Locate the cell with the specified text and output its [x, y] center coordinate. 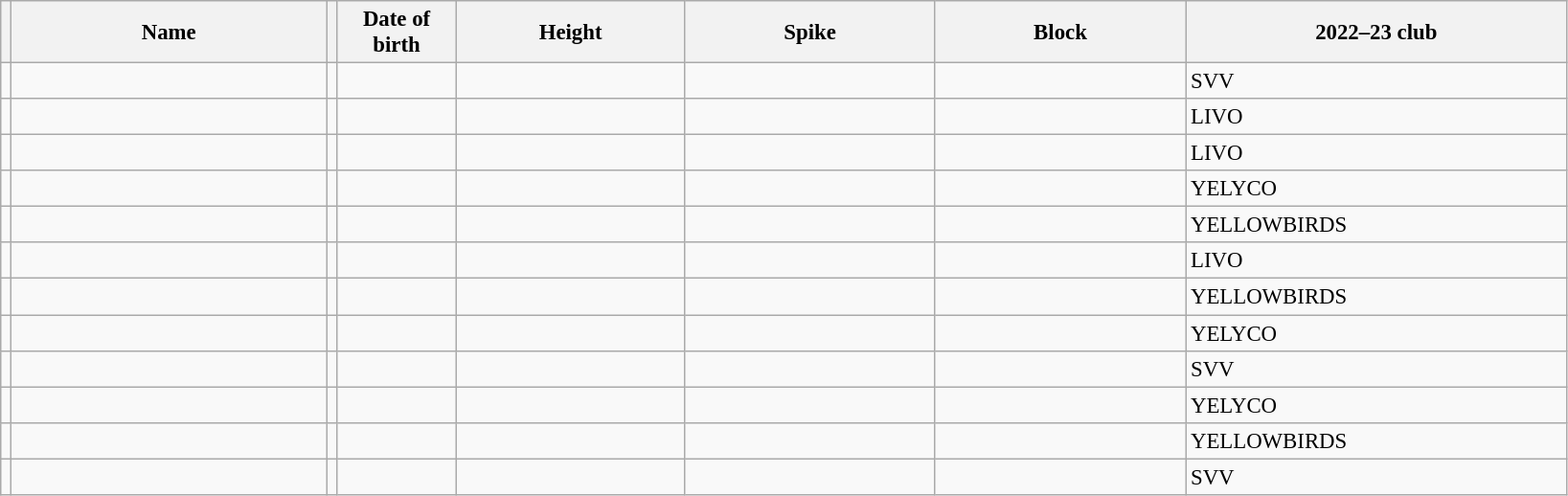
Block [1059, 33]
Date of birth [397, 33]
Spike [810, 33]
Name [169, 33]
2022–23 club [1376, 33]
Height [571, 33]
